From the cell containing the given text, extract its center point as (X, Y) coordinate. 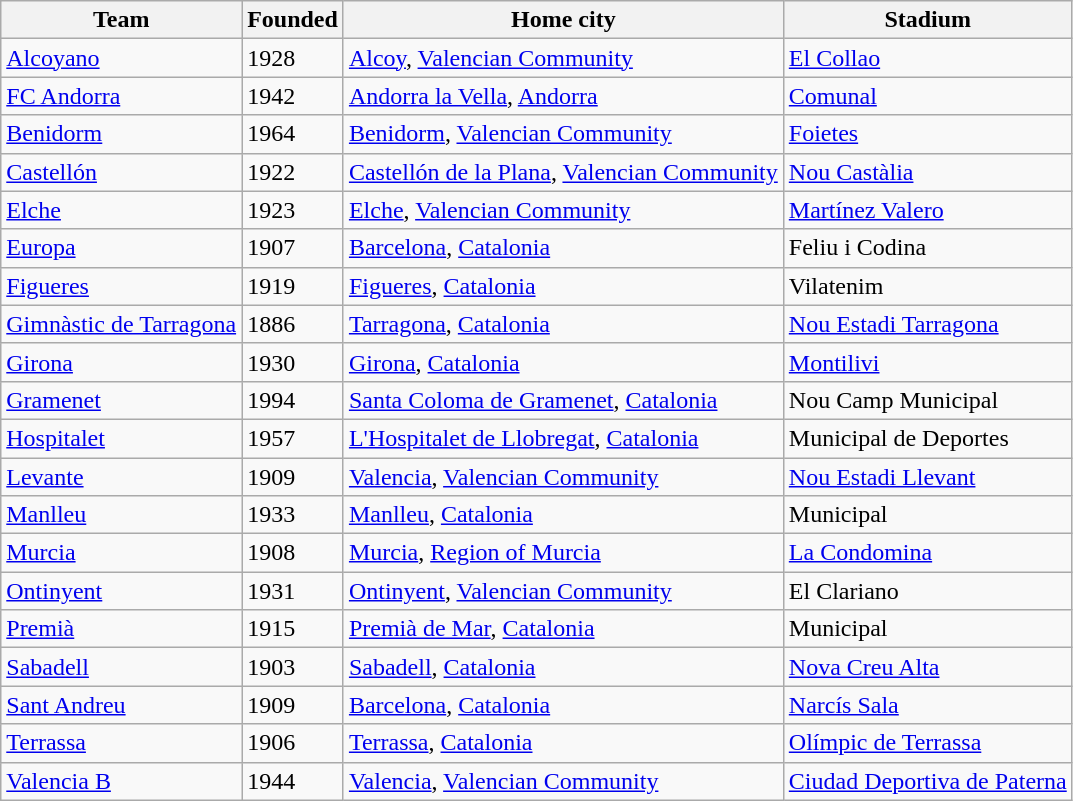
Girona, Catalonia (563, 362)
Castellón (122, 172)
Alcoy, Valencian Community (563, 58)
Martínez Valero (928, 210)
Premià (122, 629)
1919 (293, 286)
Murcia (122, 553)
1944 (293, 781)
1928 (293, 58)
Manlleu (122, 515)
1922 (293, 172)
Andorra la Vella, Andorra (563, 96)
Tarragona, Catalonia (563, 324)
Figueres, Catalonia (563, 286)
Valencia B (122, 781)
Europa (122, 248)
Levante (122, 477)
Terrassa (122, 743)
1903 (293, 667)
Comunal (928, 96)
Ontinyent (122, 591)
Ciudad Deportiva de Paterna (928, 781)
Stadium (928, 20)
Olímpic de Terrassa (928, 743)
Home city (563, 20)
1964 (293, 134)
1906 (293, 743)
Sabadell (122, 667)
1931 (293, 591)
Girona (122, 362)
Figueres (122, 286)
1994 (293, 400)
Nou Estadi Tarragona (928, 324)
La Condomina (928, 553)
Municipal de Deportes (928, 438)
Feliu i Codina (928, 248)
1915 (293, 629)
1957 (293, 438)
Nou Castàlia (928, 172)
1908 (293, 553)
1930 (293, 362)
Santa Coloma de Gramenet, Catalonia (563, 400)
Castellón de la Plana, Valencian Community (563, 172)
1933 (293, 515)
Vilatenim (928, 286)
Premià de Mar, Catalonia (563, 629)
Murcia, Region of Murcia (563, 553)
Narcís Sala (928, 705)
1923 (293, 210)
Benidorm (122, 134)
Sabadell, Catalonia (563, 667)
Foietes (928, 134)
Montilivi (928, 362)
FC Andorra (122, 96)
Terrassa, Catalonia (563, 743)
1886 (293, 324)
Sant Andreu (122, 705)
Benidorm, Valencian Community (563, 134)
Nou Camp Municipal (928, 400)
Elche (122, 210)
Nova Creu Alta (928, 667)
L'Hospitalet de Llobregat, Catalonia (563, 438)
Gimnàstic de Tarragona (122, 324)
Team (122, 20)
Alcoyano (122, 58)
Founded (293, 20)
Nou Estadi Llevant (928, 477)
1907 (293, 248)
Elche, Valencian Community (563, 210)
Gramenet (122, 400)
Hospitalet (122, 438)
El Collao (928, 58)
Manlleu, Catalonia (563, 515)
El Clariano (928, 591)
1942 (293, 96)
Ontinyent, Valencian Community (563, 591)
